Output the [X, Y] coordinate of the center of the cell containing the given text.  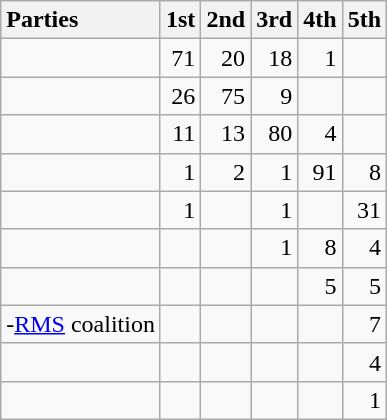
5th [364, 20]
Parties [81, 20]
71 [180, 58]
1st [180, 20]
3rd [274, 20]
7 [364, 324]
20 [226, 58]
91 [320, 172]
13 [226, 134]
2 [226, 172]
11 [180, 134]
4th [320, 20]
-RMS coalition [81, 324]
26 [180, 96]
2nd [226, 20]
31 [364, 210]
75 [226, 96]
80 [274, 134]
18 [274, 58]
9 [274, 96]
